Provide the (x, y) coordinate of the cell's center where the given text is located.  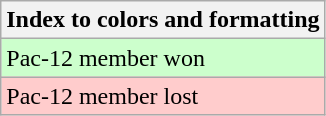
Pac-12 member won (163, 58)
Pac-12 member lost (163, 96)
Index to colors and formatting (163, 20)
